Determine the [x, y] coordinate at the center of the cell enclosing the given text.  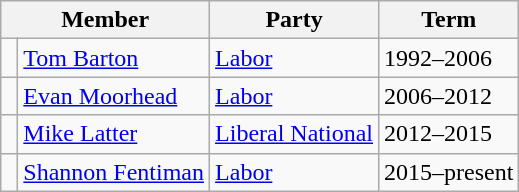
Tom Barton [114, 58]
Shannon Fentiman [114, 172]
Liberal National [294, 134]
Mike Latter [114, 134]
2006–2012 [449, 96]
Term [449, 20]
Party [294, 20]
Evan Moorhead [114, 96]
2015–present [449, 172]
2012–2015 [449, 134]
Member [106, 20]
1992–2006 [449, 58]
